Return the [x, y] coordinate for the center point of the cell that contains the specified text.  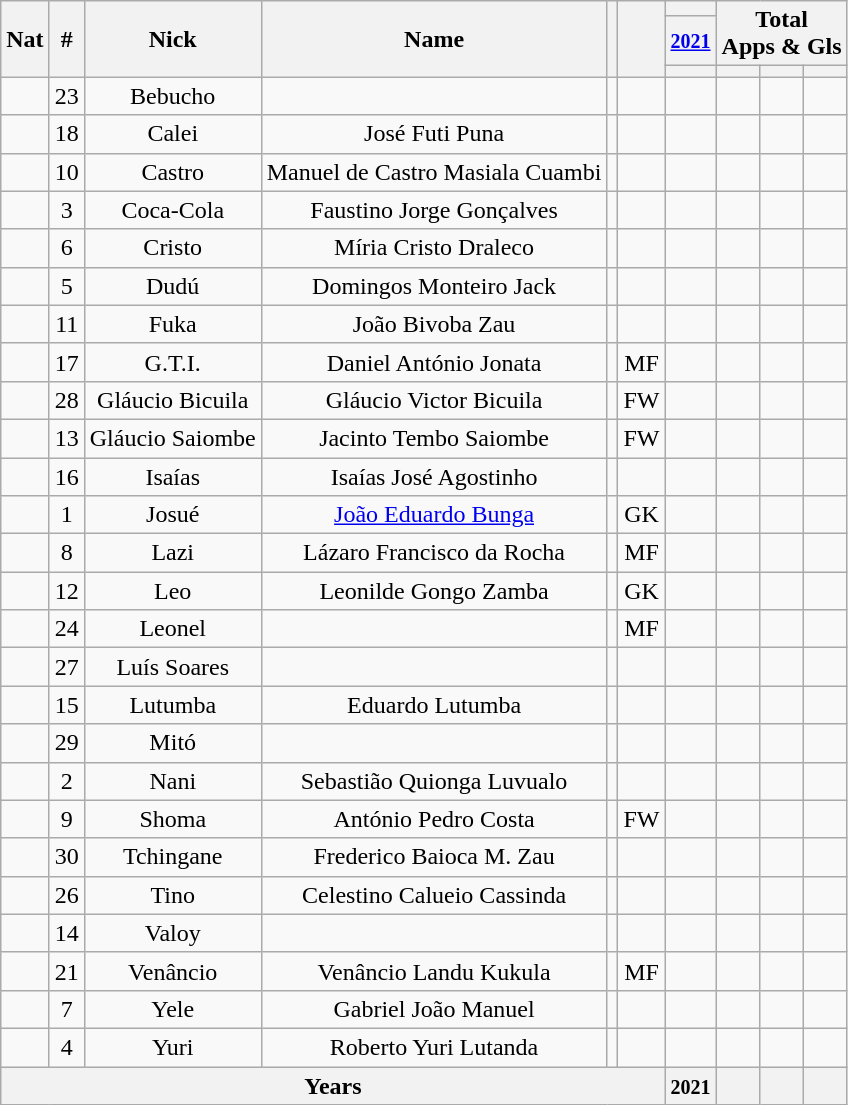
Frederico Baioca M. Zau [434, 857]
Yele [172, 1009]
1 [66, 515]
Coca-Cola [172, 210]
14 [66, 933]
Leo [172, 591]
6 [66, 248]
24 [66, 629]
Isaías [172, 477]
Manuel de Castro Masiala Cuambi [434, 172]
João Bivoba Zau [434, 324]
Fuka [172, 324]
Isaías José Agostinho [434, 477]
Daniel António Jonata [434, 362]
7 [66, 1009]
21 [66, 971]
23 [66, 96]
2 [66, 781]
15 [66, 705]
9 [66, 819]
17 [66, 362]
Shoma [172, 819]
Sebastião Quionga Luvualo [434, 781]
Calei [172, 134]
Tchingane [172, 857]
Gabriel João Manuel [434, 1009]
José Futi Puna [434, 134]
Cristo [172, 248]
12 [66, 591]
Gláucio Victor Bicuila [434, 400]
Castro [172, 172]
Mitó [172, 743]
Lázaro Francisco da Rocha [434, 553]
Míria Cristo Draleco [434, 248]
13 [66, 438]
5 [66, 286]
16 [66, 477]
Leonel [172, 629]
Valoy [172, 933]
Eduardo Lutumba [434, 705]
Lutumba [172, 705]
Dudú [172, 286]
Nat [25, 39]
Nick [172, 39]
4 [66, 1047]
Leonilde Gongo Zamba [434, 591]
Venâncio [172, 971]
Domingos Monteiro Jack [434, 286]
António Pedro Costa [434, 819]
Lazi [172, 553]
Jacinto Tembo Saiombe [434, 438]
26 [66, 895]
Roberto Yuri Lutanda [434, 1047]
18 [66, 134]
29 [66, 743]
Tino [172, 895]
Gláucio Saiombe [172, 438]
João Eduardo Bunga [434, 515]
TotalApps & Gls [782, 34]
Celestino Calueio Cassinda [434, 895]
Bebucho [172, 96]
G.T.I. [172, 362]
10 [66, 172]
Name [434, 39]
27 [66, 667]
8 [66, 553]
30 [66, 857]
# [66, 39]
Yuri [172, 1047]
Josué [172, 515]
Gláucio Bicuila [172, 400]
Venâncio Landu Kukula [434, 971]
28 [66, 400]
11 [66, 324]
3 [66, 210]
Nani [172, 781]
Faustino Jorge Gonçalves [434, 210]
Luís Soares [172, 667]
Years [333, 1085]
